Search for the cell housing the specified text and yield its [X, Y] center coordinate. 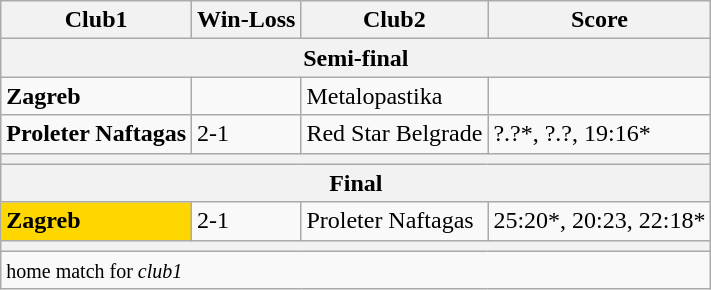
home match for club1 [356, 270]
25:20*, 20:23, 22:18* [600, 221]
Semi-final [356, 58]
Score [600, 20]
Club2 [394, 20]
Final [356, 183]
Club1 [96, 20]
Red Star Belgrade [394, 134]
?.?*, ?.?, 19:16* [600, 134]
Metalopastika [394, 96]
Win-Loss [246, 20]
